Extract the (X, Y) coordinate from the center of the cell holding the provided text.  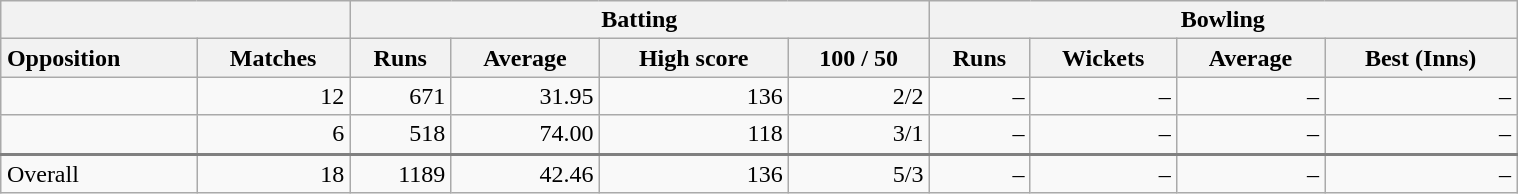
Opposition (98, 58)
42.46 (525, 174)
6 (274, 134)
1189 (400, 174)
Bowling (1223, 20)
3/1 (858, 134)
31.95 (525, 96)
Batting (640, 20)
Wickets (1103, 58)
Best (Inns) (1421, 58)
671 (400, 96)
12 (274, 96)
2/2 (858, 96)
18 (274, 174)
518 (400, 134)
High score (694, 58)
100 / 50 (858, 58)
Matches (274, 58)
Overall (98, 174)
118 (694, 134)
74.00 (525, 134)
5/3 (858, 174)
